Identify which cell holds the provided text, then report its (x, y) central coordinate. 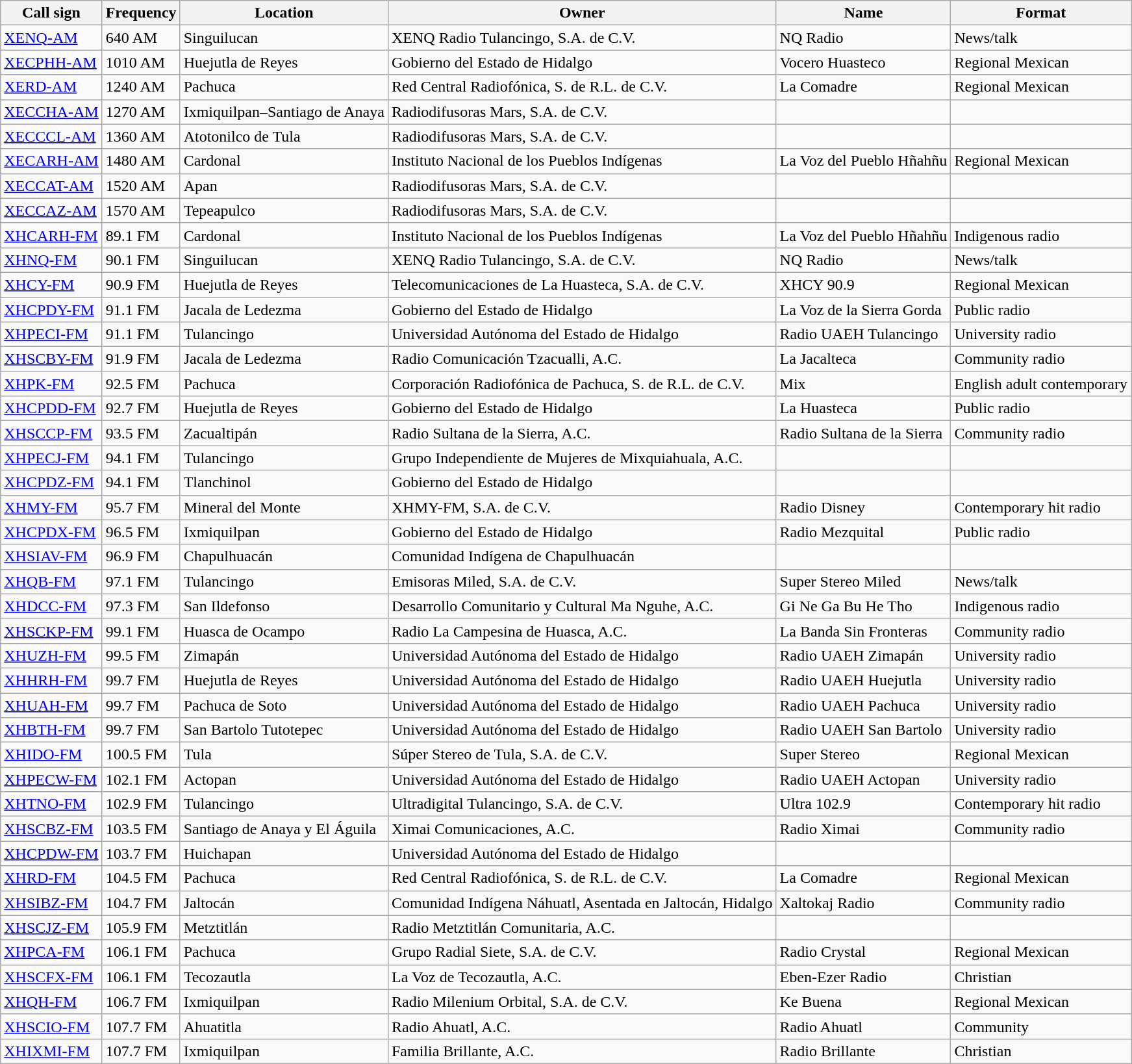
La Banda Sin Fronteras (864, 631)
Radio Disney (864, 507)
97.1 FM (141, 581)
English adult contemporary (1041, 384)
Ximai Comunicaciones, A.C. (582, 829)
96.5 FM (141, 532)
Pachuca de Soto (284, 705)
Corporación Radiofónica de Pachuca, S. de R.L. de C.V. (582, 384)
Ahuatitla (284, 1026)
La Voz de la Sierra Gorda (864, 310)
Radio UAEH Pachuca (864, 705)
Ultradigital Tulancingo, S.A. de C.V. (582, 804)
Mix (864, 384)
La Jacalteca (864, 359)
XHSCKP-FM (51, 631)
103.5 FM (141, 829)
XHSCFX-FM (51, 977)
Tula (284, 755)
XHPK-FM (51, 384)
XHHRH-FM (51, 680)
Radio Ahuatl (864, 1026)
Gi Ne Ga Bu He Tho (864, 606)
XHCPDY-FM (51, 310)
Comunidad Indígena de Chapulhuacán (582, 557)
Chapulhuacán (284, 557)
XHQB-FM (51, 581)
92.5 FM (141, 384)
Grupo Independiente de Mujeres de Mixquiahuala, A.C. (582, 458)
XHPECI-FM (51, 335)
91.9 FM (141, 359)
XHMY-FM, S.A. de C.V. (582, 507)
Super Stereo (864, 755)
XHCPDW-FM (51, 854)
XHSIAV-FM (51, 557)
Apan (284, 186)
106.7 FM (141, 1002)
XHQH-FM (51, 1002)
90.9 FM (141, 285)
Tecozautla (284, 977)
93.5 FM (141, 433)
Eben-Ezer Radio (864, 977)
Atotonilco de Tula (284, 136)
99.1 FM (141, 631)
XHPECJ-FM (51, 458)
Radio Metztitlán Comunitaria, A.C. (582, 928)
Súper Stereo de Tula, S.A. de C.V. (582, 755)
XHBTH-FM (51, 730)
Telecomunicaciones de La Huasteca, S.A. de C.V. (582, 285)
San Ildefonso (284, 606)
1570 AM (141, 210)
Huichapan (284, 854)
XHSCJZ-FM (51, 928)
104.7 FM (141, 903)
1480 AM (141, 161)
Radio Ahuatl, A.C. (582, 1026)
105.9 FM (141, 928)
Huasca de Ocampo (284, 631)
XHPCA-FM (51, 952)
La Huasteca (864, 409)
Radio UAEH Tulancingo (864, 335)
XHSCBY-FM (51, 359)
XHSCIO-FM (51, 1026)
XECCAZ-AM (51, 210)
XECARH-AM (51, 161)
Format (1041, 13)
XHUZH-FM (51, 655)
XHCPDD-FM (51, 409)
Ultra 102.9 (864, 804)
Radio Milenium Orbital, S.A. de C.V. (582, 1002)
XECCAT-AM (51, 186)
102.9 FM (141, 804)
San Bartolo Tutotepec (284, 730)
Radio Ximai (864, 829)
97.3 FM (141, 606)
1360 AM (141, 136)
Radio Sultana de la Sierra (864, 433)
Vocero Huasteco (864, 62)
Radio Sultana de la Sierra, A.C. (582, 433)
102.1 FM (141, 779)
Radio Crystal (864, 952)
96.9 FM (141, 557)
Radio Brillante (864, 1051)
Jaltocán (284, 903)
Zacualtipán (284, 433)
Frequency (141, 13)
XHIDO-FM (51, 755)
XECCCL-AM (51, 136)
La Voz de Tecozautla, A.C. (582, 977)
Name (864, 13)
Super Stereo Miled (864, 581)
92.7 FM (141, 409)
XHCPDZ-FM (51, 483)
Xaltokaj Radio (864, 903)
1270 AM (141, 112)
Community (1041, 1026)
100.5 FM (141, 755)
XHMY-FM (51, 507)
90.1 FM (141, 260)
Actopan (284, 779)
Grupo Radial Siete, S.A. de C.V. (582, 952)
Tlanchinol (284, 483)
XHCY 90.9 (864, 285)
XHSCCP-FM (51, 433)
95.7 FM (141, 507)
Metztitlán (284, 928)
XHDCC-FM (51, 606)
1010 AM (141, 62)
Radio UAEH Huejutla (864, 680)
XENQ-AM (51, 38)
103.7 FM (141, 854)
Owner (582, 13)
XHCY-FM (51, 285)
XHUAH-FM (51, 705)
XECPHH-AM (51, 62)
XHSIBZ-FM (51, 903)
640 AM (141, 38)
XHTNO-FM (51, 804)
XHNQ-FM (51, 260)
Radio La Campesina de Huasca, A.C. (582, 631)
Familia Brillante, A.C. (582, 1051)
1520 AM (141, 186)
Tepeapulco (284, 210)
89.1 FM (141, 235)
XERD-AM (51, 87)
Ke Buena (864, 1002)
Ixmiquilpan–Santiago de Anaya (284, 112)
Comunidad Indígena Náhuatl, Asentada en Jaltocán, Hidalgo (582, 903)
99.5 FM (141, 655)
1240 AM (141, 87)
Call sign (51, 13)
Mineral del Monte (284, 507)
XHCPDX-FM (51, 532)
Radio UAEH San Bartolo (864, 730)
Santiago de Anaya y El Águila (284, 829)
104.5 FM (141, 878)
Radio Mezquital (864, 532)
XHCARH-FM (51, 235)
XHIXMI-FM (51, 1051)
Radio Comunicación Tzacualli, A.C. (582, 359)
XHRD-FM (51, 878)
XHSCBZ-FM (51, 829)
Desarrollo Comunitario y Cultural Ma Nguhe, A.C. (582, 606)
Radio UAEH Zimapán (864, 655)
Emisoras Miled, S.A. de C.V. (582, 581)
XHPECW-FM (51, 779)
XECCHA-AM (51, 112)
Zimapán (284, 655)
Location (284, 13)
Radio UAEH Actopan (864, 779)
